Provide the (x, y) coordinate of the cell's center where the given text is located.  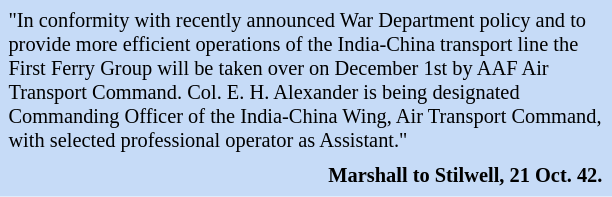
Marshall to Stilwell, 21 Oct. 42. (306, 176)
